Scan for the cell matching the given text and deliver its (X, Y) coordinate at center. 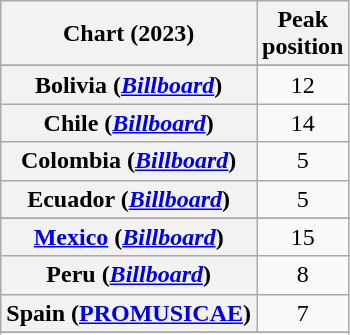
7 (303, 313)
Spain (PROMUSICAE) (129, 313)
Mexico (Billboard) (129, 237)
Peru (Billboard) (129, 275)
Bolivia (Billboard) (129, 85)
8 (303, 275)
Chile (Billboard) (129, 123)
Ecuador (Billboard) (129, 199)
Colombia (Billboard) (129, 161)
12 (303, 85)
15 (303, 237)
14 (303, 123)
Peakposition (303, 34)
Chart (2023) (129, 34)
